Find where the given text appears and provide that cell's center as (X, Y) coordinate. 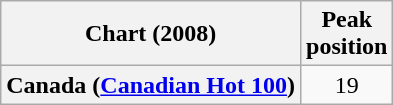
Peakposition (347, 34)
Chart (2008) (151, 34)
Canada (Canadian Hot 100) (151, 85)
19 (347, 85)
